Determine the (X, Y) coordinate at the center of the cell enclosing the given text.  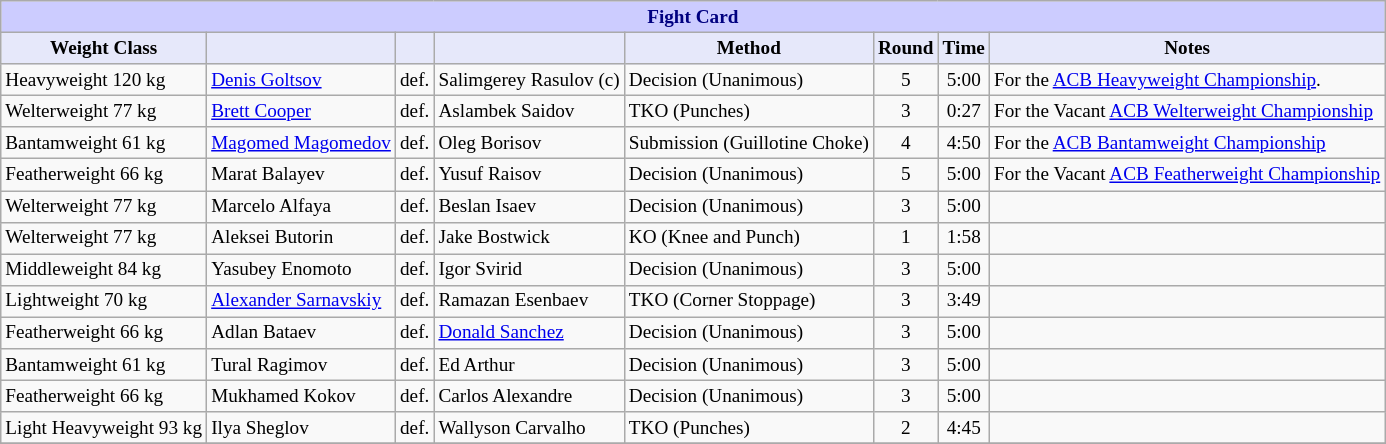
4:45 (964, 428)
Mukhamed Kokov (302, 396)
Ilya Sheglov (302, 428)
1:58 (964, 238)
1 (906, 238)
Time (964, 48)
Marat Balayev (302, 175)
TKO (Corner Stoppage) (748, 301)
Marcelo Alfaya (302, 206)
Round (906, 48)
Aslambek Saidov (529, 111)
Denis Goltsov (302, 80)
Magomed Magomedov (302, 143)
Light Heavyweight 93 kg (104, 428)
Oleg Borisov (529, 143)
Lightweight 70 kg (104, 301)
Method (748, 48)
Salimgerey Rasulov (c) (529, 80)
Brett Cooper (302, 111)
2 (906, 428)
Notes (1186, 48)
Middleweight 84 kg (104, 270)
KO (Knee and Punch) (748, 238)
Carlos Alexandre (529, 396)
Beslan Isaev (529, 206)
For the Vacant ACB Featherweight Championship (1186, 175)
Tural Ragimov (302, 365)
Igor Svirid (529, 270)
0:27 (964, 111)
Fight Card (693, 17)
Alexander Sarnavskiy (302, 301)
Ramazan Esenbaev (529, 301)
Adlan Bataev (302, 333)
For the ACB Heavyweight Championship. (1186, 80)
Aleksei Butorin (302, 238)
For the ACB Bantamweight Championship (1186, 143)
3:49 (964, 301)
Yasubey Enomoto (302, 270)
Donald Sanchez (529, 333)
Yusuf Raisov (529, 175)
Weight Class (104, 48)
Ed Arthur (529, 365)
Heavyweight 120 kg (104, 80)
For the Vacant ACB Welterweight Championship (1186, 111)
4 (906, 143)
Wallyson Carvalho (529, 428)
Jake Bostwick (529, 238)
Submission (Guillotine Choke) (748, 143)
4:50 (964, 143)
